For the text-containing cell, return its midpoint in (x, y) coordinate format. 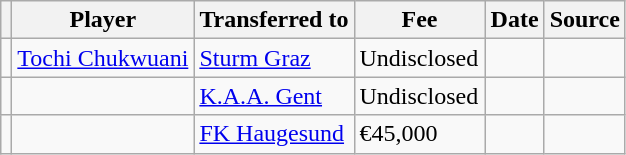
Player (103, 20)
Fee (420, 20)
Sturm Graz (274, 58)
Source (584, 20)
Date (514, 20)
K.A.A. Gent (274, 96)
FK Haugesund (274, 134)
Transferred to (274, 20)
€45,000 (420, 134)
Tochi Chukwuani (103, 58)
